Find where the given text appears and provide that cell's center as (x, y) coordinate. 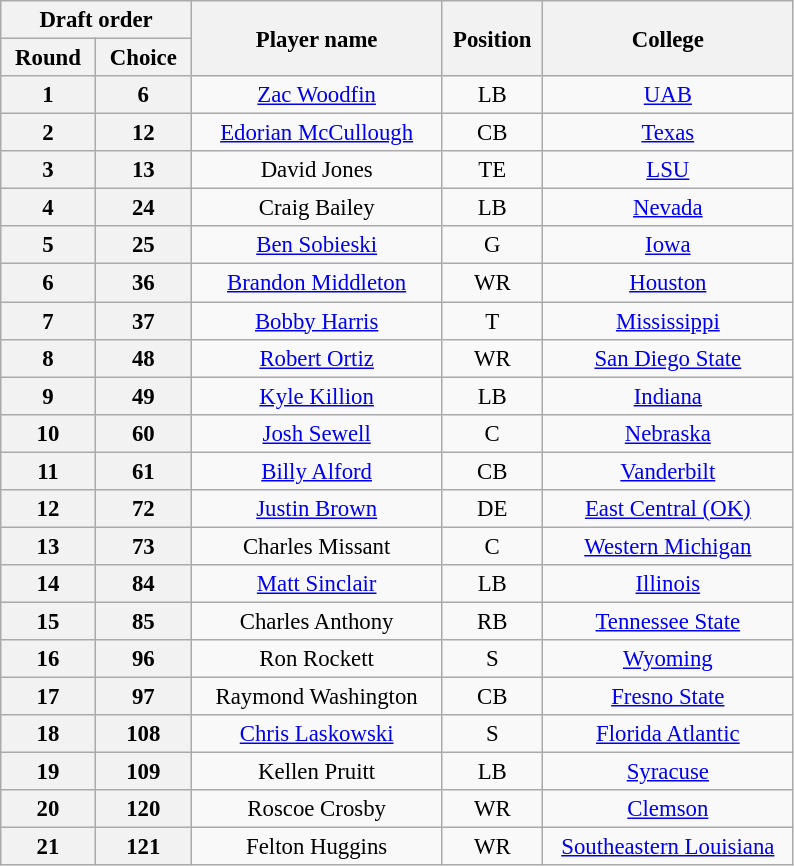
48 (143, 358)
Billy Alford (316, 471)
1 (48, 95)
Vanderbilt (668, 471)
Iowa (668, 245)
121 (143, 847)
21 (48, 847)
LSU (668, 170)
RB (492, 621)
5 (48, 245)
Bobby Harris (316, 321)
Position (492, 38)
Player name (316, 38)
2 (48, 133)
Zac Woodfin (316, 95)
84 (143, 584)
8 (48, 358)
108 (143, 734)
Felton Huggins (316, 847)
San Diego State (668, 358)
T (492, 321)
Illinois (668, 584)
Kellen Pruitt (316, 772)
16 (48, 659)
73 (143, 546)
17 (48, 697)
Choice (143, 58)
Western Michigan (668, 546)
37 (143, 321)
Mississippi (668, 321)
10 (48, 433)
Tennessee State (668, 621)
Nevada (668, 208)
11 (48, 471)
Florida Atlantic (668, 734)
Nebraska (668, 433)
Chris Laskowski (316, 734)
Wyoming (668, 659)
Josh Sewell (316, 433)
UAB (668, 95)
Clemson (668, 809)
Craig Bailey (316, 208)
Ben Sobieski (316, 245)
G (492, 245)
Raymond Washington (316, 697)
Ron Rockett (316, 659)
4 (48, 208)
Roscoe Crosby (316, 809)
Charles Anthony (316, 621)
60 (143, 433)
Indiana (668, 396)
TE (492, 170)
DE (492, 509)
Draft order (96, 20)
Texas (668, 133)
David Jones (316, 170)
Houston (668, 283)
Matt Sinclair (316, 584)
36 (143, 283)
24 (143, 208)
7 (48, 321)
Brandon Middleton (316, 283)
96 (143, 659)
3 (48, 170)
Justin Brown (316, 509)
49 (143, 396)
15 (48, 621)
25 (143, 245)
College (668, 38)
61 (143, 471)
19 (48, 772)
85 (143, 621)
97 (143, 697)
Round (48, 58)
9 (48, 396)
Southeastern Louisiana (668, 847)
Syracuse (668, 772)
Fresno State (668, 697)
109 (143, 772)
Edorian McCullough (316, 133)
Charles Missant (316, 546)
72 (143, 509)
Kyle Killion (316, 396)
Robert Ortiz (316, 358)
120 (143, 809)
18 (48, 734)
East Central (OK) (668, 509)
20 (48, 809)
14 (48, 584)
